Locate the cell with the specified text and output its (x, y) center coordinate. 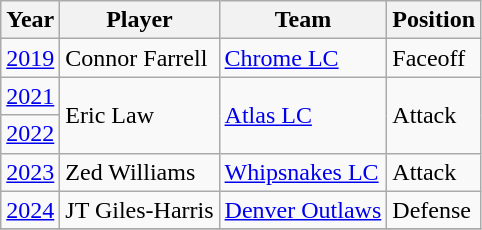
Player (140, 20)
2024 (30, 210)
Team (303, 20)
Atlas LC (303, 115)
Whipsnakes LC (303, 172)
Chrome LC (303, 58)
Defense (434, 210)
Faceoff (434, 58)
JT Giles-Harris (140, 210)
Connor Farrell (140, 58)
Denver Outlaws (303, 210)
Year (30, 20)
Zed Williams (140, 172)
Position (434, 20)
2022 (30, 134)
2023 (30, 172)
2021 (30, 96)
2019 (30, 58)
Eric Law (140, 115)
